Determine the (x, y) coordinate at the center of the cell enclosing the given text.  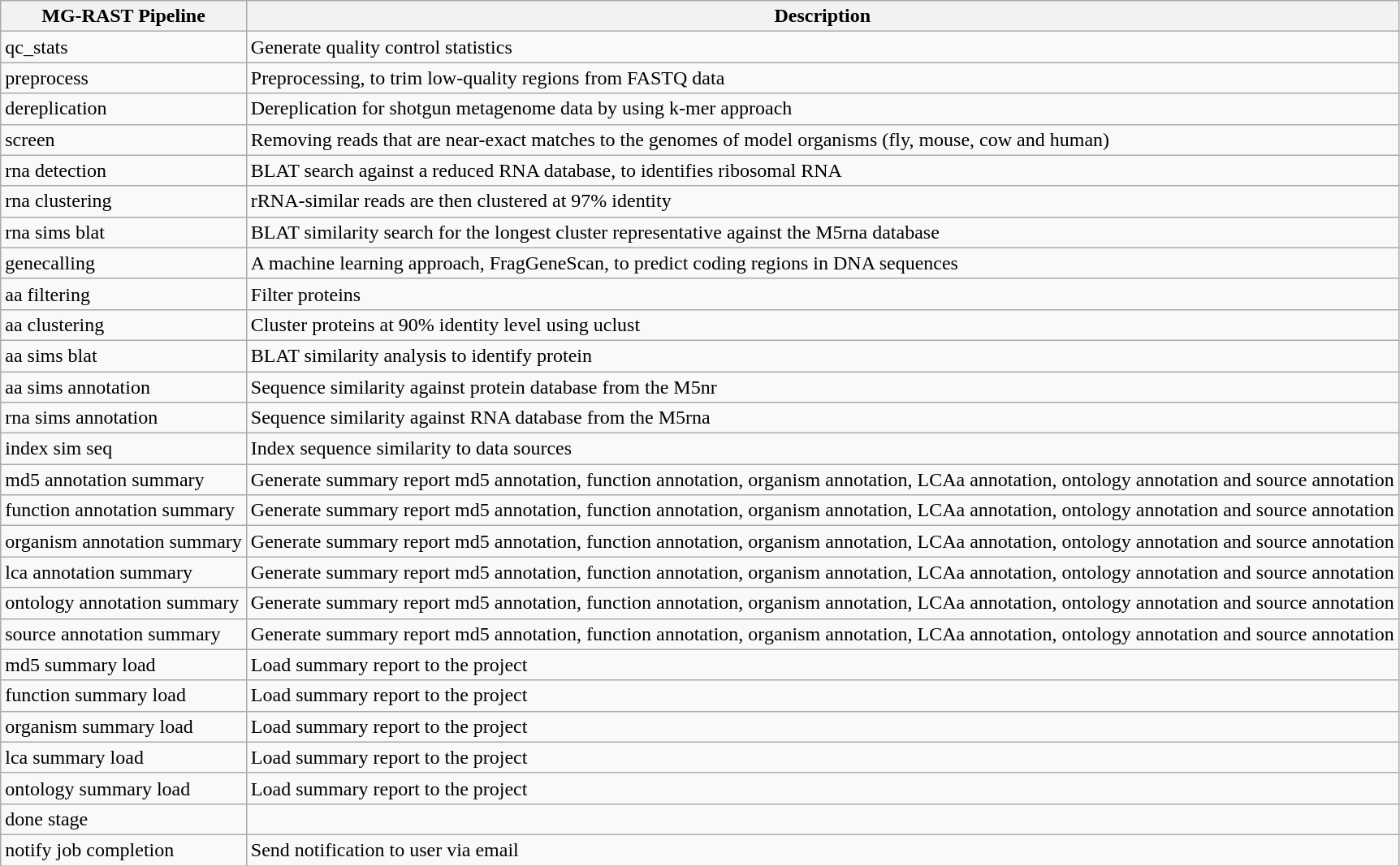
source annotation summary (123, 634)
rna clustering (123, 201)
aa sims annotation (123, 387)
Sequence similarity against RNA database from the M5rna (822, 418)
screen (123, 140)
function annotation summary (123, 511)
Sequence similarity against protein database from the M5nr (822, 387)
md5 annotation summary (123, 480)
BLAT search against a reduced RNA database, to identifies ribosomal RNA (822, 170)
ontology summary load (123, 788)
index sim seq (123, 449)
BLAT similarity analysis to identify protein (822, 355)
done stage (123, 819)
organism annotation summary (123, 541)
rna sims annotation (123, 418)
md5 summary load (123, 665)
rna sims blat (123, 232)
notify job completion (123, 850)
aa clustering (123, 325)
ontology annotation summary (123, 603)
Description (822, 16)
Index sequence similarity to data sources (822, 449)
genecalling (123, 263)
qc_stats (123, 47)
BLAT similarity search for the longest cluster representative against the M5rna database (822, 232)
lca summary load (123, 757)
A machine learning approach, FragGeneScan, to predict coding regions in DNA sequences (822, 263)
Send notification to user via email (822, 850)
Dereplication for shotgun metagenome data by using k-mer approach (822, 109)
rna detection (123, 170)
aa filtering (123, 294)
Preprocessing, to trim low-quality regions from FASTQ data (822, 78)
MG-RAST Pipeline (123, 16)
Cluster proteins at 90% identity level using uclust (822, 325)
preprocess (123, 78)
rRNA-similar reads are then clustered at 97% identity (822, 201)
lca annotation summary (123, 572)
Filter proteins (822, 294)
dereplication (123, 109)
function summary load (123, 696)
aa sims blat (123, 355)
organism summary load (123, 726)
Generate quality control statistics (822, 47)
Removing reads that are near-exact matches to the genomes of model organisms (fly, mouse, cow and human) (822, 140)
